Locate the cell with the specified text and output its (x, y) center coordinate. 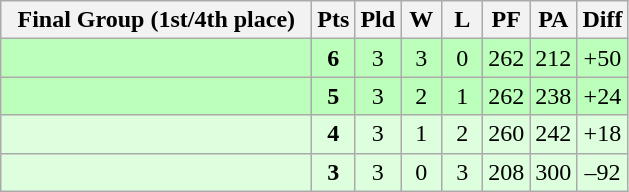
Pts (334, 20)
6 (334, 58)
238 (554, 96)
Final Group (1st/4th place) (156, 20)
Diff (602, 20)
PA (554, 20)
5 (334, 96)
212 (554, 58)
Pld (378, 20)
+50 (602, 58)
L (462, 20)
4 (334, 134)
260 (506, 134)
–92 (602, 172)
+24 (602, 96)
242 (554, 134)
W (422, 20)
208 (506, 172)
PF (506, 20)
300 (554, 172)
+18 (602, 134)
